For the text-containing cell, return its midpoint in [X, Y] coordinate format. 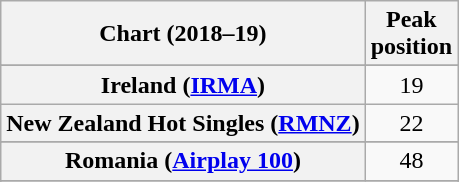
22 [411, 123]
Chart (2018–19) [183, 34]
Peak position [411, 34]
Romania (Airplay 100) [183, 161]
19 [411, 85]
Ireland (IRMA) [183, 85]
48 [411, 161]
New Zealand Hot Singles (RMNZ) [183, 123]
